Output the [x, y] coordinate of the center of the cell containing the given text.  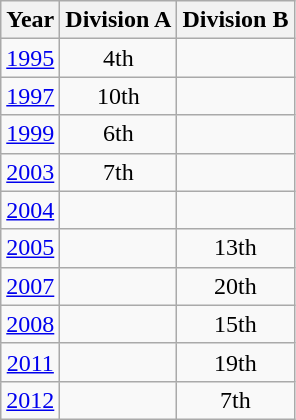
2004 [30, 210]
2008 [30, 324]
2007 [30, 286]
2005 [30, 248]
13th [236, 248]
2003 [30, 172]
Year [30, 20]
15th [236, 324]
1997 [30, 96]
2012 [30, 400]
20th [236, 286]
19th [236, 362]
1999 [30, 134]
Division A [118, 20]
1995 [30, 58]
4th [118, 58]
6th [118, 134]
Division B [236, 20]
2011 [30, 362]
10th [118, 96]
